Return (X, Y) of the center of cell containing provided text 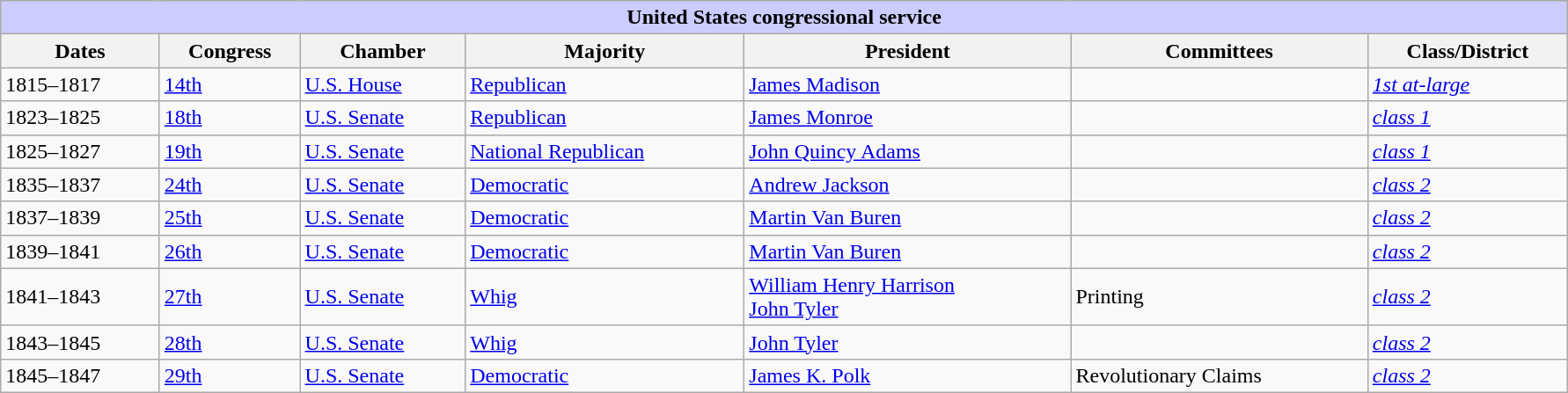
1841–1843 (81, 297)
1815–1817 (81, 84)
1839–1841 (81, 251)
1823–1825 (81, 118)
John Tyler (908, 342)
26th (230, 251)
Congress (230, 51)
14th (230, 84)
James Madison (908, 84)
28th (230, 342)
National Republican (605, 151)
Revolutionary Claims (1220, 375)
Class/District (1468, 51)
William Henry HarrisonJohn Tyler (908, 297)
19th (230, 151)
Committees (1220, 51)
1837–1839 (81, 218)
1st at-large (1468, 84)
1843–1845 (81, 342)
1845–1847 (81, 375)
James Monroe (908, 118)
Printing (1220, 297)
1825–1827 (81, 151)
James K. Polk (908, 375)
25th (230, 218)
Chamber (383, 51)
27th (230, 297)
John Quincy Adams (908, 151)
29th (230, 375)
United States congressional service (785, 18)
Dates (81, 51)
24th (230, 185)
18th (230, 118)
Majority (605, 51)
Andrew Jackson (908, 185)
U.S. House (383, 84)
1835–1837 (81, 185)
President (908, 51)
